Scan for the cell matching the given text and deliver its [X, Y] coordinate at center. 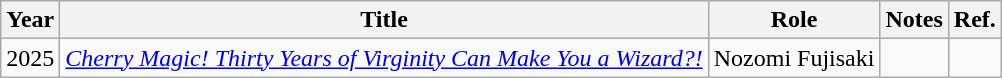
Ref. [974, 20]
Role [794, 20]
Notes [914, 20]
Year [30, 20]
2025 [30, 58]
Cherry Magic! Thirty Years of Virginity Can Make You a Wizard?! [384, 58]
Title [384, 20]
Nozomi Fujisaki [794, 58]
